Determine the (x, y) coordinate at the center of the cell enclosing the given text.  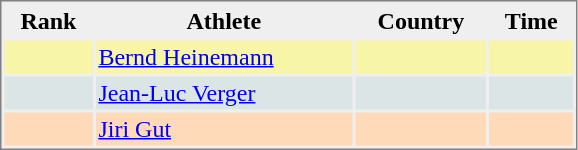
Time (532, 20)
Athlete (224, 20)
Jiri Gut (224, 128)
Bernd Heinemann (224, 56)
Rank (48, 20)
Country (420, 20)
Jean-Luc Verger (224, 92)
